Determine the [x, y] coordinate at the center of the cell enclosing the given text.  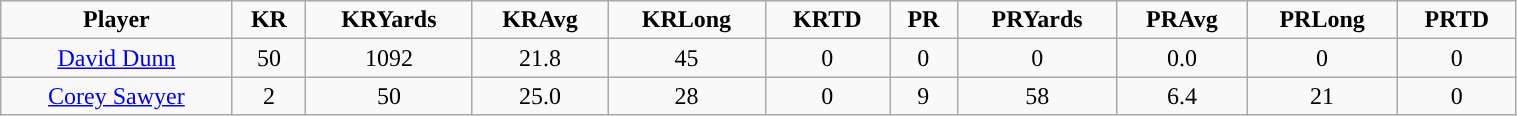
PRYards [1037, 20]
21 [1322, 96]
David Dunn [116, 58]
KRAvg [540, 20]
6.4 [1182, 96]
28 [686, 96]
1092 [389, 58]
KRYards [389, 20]
KRLong [686, 20]
58 [1037, 96]
45 [686, 58]
2 [269, 96]
0.0 [1182, 58]
PRAvg [1182, 20]
KRTD [828, 20]
9 [924, 96]
PR [924, 20]
KR [269, 20]
Corey Sawyer [116, 96]
PRLong [1322, 20]
PRTD [1457, 20]
25.0 [540, 96]
21.8 [540, 58]
Player [116, 20]
